Search for the cell housing the specified text and yield its [X, Y] center coordinate. 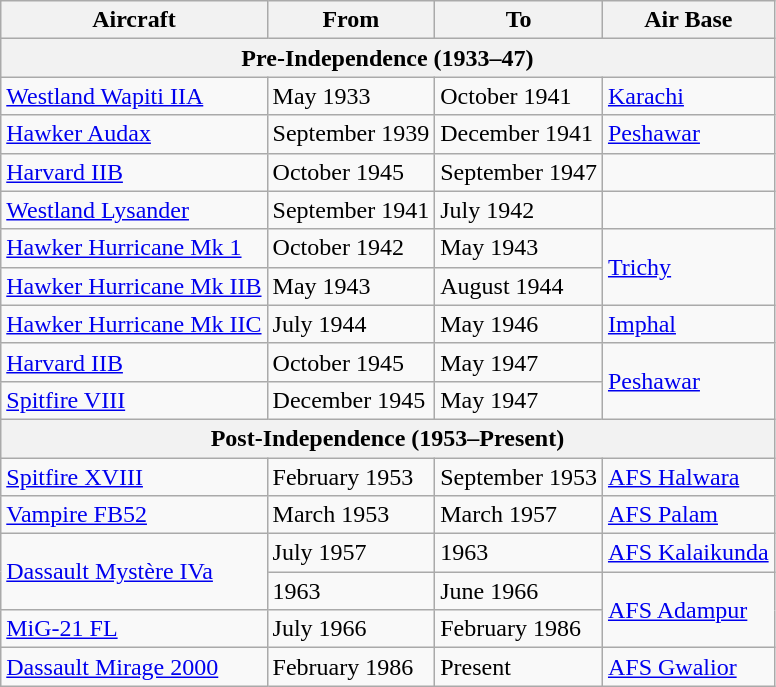
September 1941 [351, 210]
AFS Adampur [688, 610]
July 1944 [351, 324]
October 1941 [519, 96]
October 1942 [351, 248]
March 1953 [351, 515]
Hawker Audax [134, 134]
Spitfire VIII [134, 400]
December 1941 [519, 134]
MiG-21 FL [134, 629]
Vampire FB52 [134, 515]
Dassault Mirage 2000 [134, 667]
Present [519, 667]
AFS Halwara [688, 477]
Hawker Hurricane Mk 1 [134, 248]
AFS Kalaikunda [688, 553]
August 1944 [519, 286]
Westland Lysander [134, 210]
Pre-Independence (1933–47) [388, 58]
September 1953 [519, 477]
AFS Gwalior [688, 667]
Westland Wapiti IIA [134, 96]
Air Base [688, 20]
July 1942 [519, 210]
Spitfire XVIII [134, 477]
September 1947 [519, 172]
Dassault Mystère IVa [134, 572]
Imphal [688, 324]
February 1953 [351, 477]
AFS Palam [688, 515]
December 1945 [351, 400]
September 1939 [351, 134]
To [519, 20]
May 1933 [351, 96]
Hawker Hurricane Mk IIC [134, 324]
May 1946 [519, 324]
Aircraft [134, 20]
Hawker Hurricane Mk IIB [134, 286]
July 1966 [351, 629]
From [351, 20]
July 1957 [351, 553]
Post-Independence (1953–Present) [388, 438]
Trichy [688, 267]
Karachi [688, 96]
June 1966 [519, 591]
March 1957 [519, 515]
